Capture the cell that displays the provided text and extract its (X, Y) central coordinate. 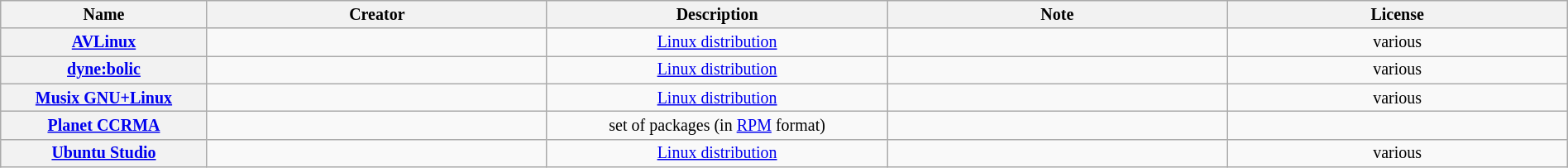
Ubuntu Studio (104, 152)
AVLinux (104, 43)
Creator (377, 15)
Planet CCRMA (104, 126)
set of packages (in RPM format) (716, 126)
dyne:bolic (104, 70)
Name (104, 15)
Description (716, 15)
License (1398, 15)
Note (1057, 15)
Musix GNU+Linux (104, 98)
